Extract the [X, Y] coordinate from the center of the cell holding the provided text.  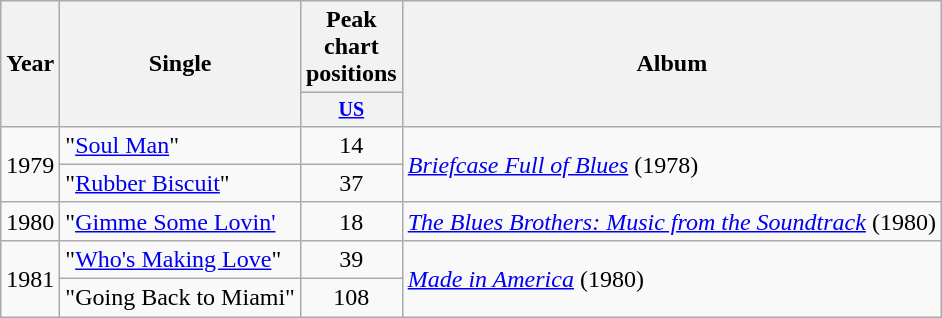
1980 [30, 221]
"Soul Man" [180, 145]
1979 [30, 164]
Album [672, 64]
Year [30, 64]
"Rubber Biscuit" [180, 183]
14 [351, 145]
"Gimme Some Lovin' [180, 221]
"Who's Making Love" [180, 259]
The Blues Brothers: Music from the Soundtrack (1980) [672, 221]
37 [351, 183]
Briefcase Full of Blues (1978) [672, 164]
18 [351, 221]
Single [180, 64]
Made in America (1980) [672, 278]
1981 [30, 278]
"Going Back to Miami" [180, 298]
Peak chart positions [351, 47]
108 [351, 298]
39 [351, 259]
US [351, 110]
